Return the [X, Y] coordinate for the center point of the cell that contains the specified text.  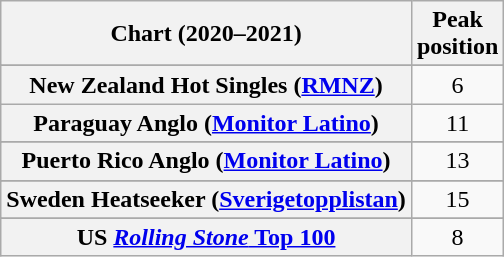
13 [457, 161]
Peakposition [457, 34]
Paraguay Anglo (Monitor Latino) [206, 123]
Sweden Heatseeker (Sverigetopplistan) [206, 199]
6 [457, 85]
11 [457, 123]
New Zealand Hot Singles (RMNZ) [206, 85]
Puerto Rico Anglo (Monitor Latino) [206, 161]
Chart (2020–2021) [206, 34]
8 [457, 237]
US Rolling Stone Top 100 [206, 237]
15 [457, 199]
